Scan for the cell matching the given text and deliver its [x, y] coordinate at center. 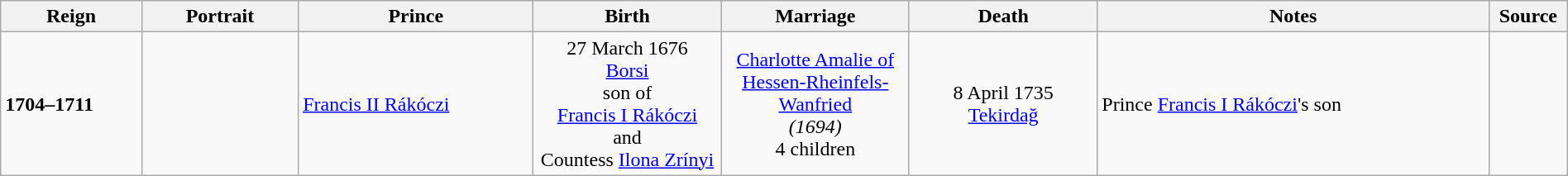
Francis II Rákóczi [416, 104]
Birth [627, 17]
Marriage [815, 17]
Prince Francis I Rákóczi's son [1293, 104]
Notes [1293, 17]
Charlotte Amalie of Hessen-Rheinfels-Wanfried(1694)4 children [815, 104]
8 April 1735Tekirdağ [1002, 104]
27 March 1676Borsison ofFrancis I RákócziandCountess Ilona Zrínyi [627, 104]
Prince [416, 17]
Portrait [220, 17]
1704–1711 [71, 104]
Death [1002, 17]
Source [1528, 17]
Reign [71, 17]
